Capture the cell that displays the provided text and extract its (x, y) central coordinate. 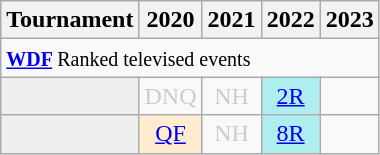
Tournament (70, 20)
DNQ (170, 96)
WDF Ranked televised events (190, 58)
8R (290, 134)
2020 (170, 20)
2023 (350, 20)
2R (290, 96)
2021 (232, 20)
2022 (290, 20)
QF (170, 134)
